Capture the cell that displays the provided text and extract its [X, Y] central coordinate. 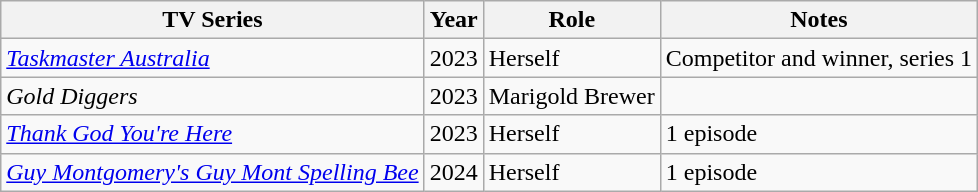
Role [572, 20]
TV Series [212, 20]
Taskmaster Australia [212, 58]
Guy Montgomery's Guy Mont Spelling Bee [212, 172]
Competitor and winner, series 1 [818, 58]
2024 [454, 172]
Notes [818, 20]
Thank God You're Here [212, 134]
Marigold Brewer [572, 96]
Gold Diggers [212, 96]
Year [454, 20]
